Find where the given text appears and provide that cell's center as [X, Y] coordinate. 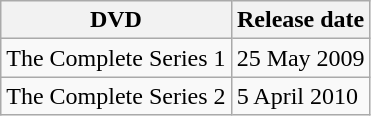
The Complete Series 1 [116, 58]
25 May 2009 [300, 58]
The Complete Series 2 [116, 96]
Release date [300, 20]
5 April 2010 [300, 96]
DVD [116, 20]
